Identify which cell holds the provided text, then report its (X, Y) central coordinate. 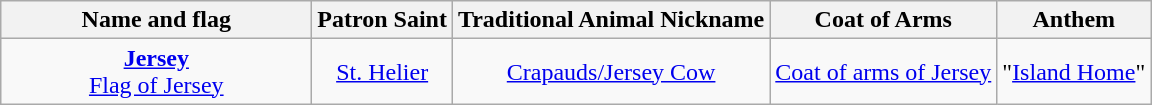
Jersey Flag of Jersey (156, 72)
St. Helier (382, 72)
Anthem (1074, 20)
Coat of arms of Jersey (884, 72)
Crapauds/Jersey Cow (610, 72)
Coat of Arms (884, 20)
Traditional Animal Nickname (610, 20)
Name and flag (156, 20)
"Island Home" (1074, 72)
Patron Saint (382, 20)
